Capture the cell that displays the provided text and extract its (x, y) central coordinate. 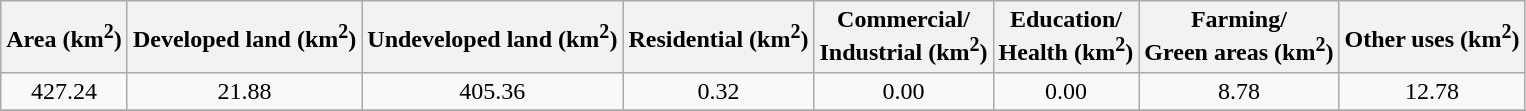
Area (km2) (64, 37)
Commercial/ Industrial (km2) (904, 37)
0.32 (718, 91)
Undeveloped land (km2) (492, 37)
12.78 (1432, 91)
Other uses (km2) (1432, 37)
405.36 (492, 91)
427.24 (64, 91)
Residential (km2) (718, 37)
Farming/ Green areas (km2) (1239, 37)
Education/ Health (km2) (1066, 37)
Developed land (km2) (244, 37)
8.78 (1239, 91)
21.88 (244, 91)
